Capture the cell that displays the provided text and extract its [x, y] central coordinate. 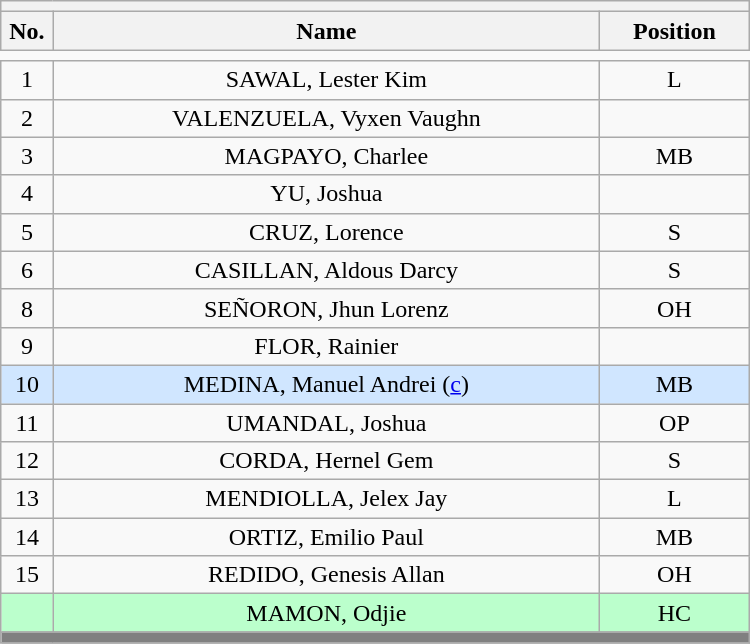
FLOR, Rainier [326, 346]
SEÑORON, Jhun Lorenz [326, 308]
6 [27, 270]
CRUZ, Lorence [326, 232]
MAMON, Odjie [326, 613]
12 [27, 461]
ORTIZ, Emilio Paul [326, 537]
8 [27, 308]
10 [27, 384]
4 [27, 194]
CASILLAN, Aldous Darcy [326, 270]
11 [27, 423]
HC [675, 613]
SAWAL, Lester Kim [326, 80]
REDIDO, Genesis Allan [326, 575]
UMANDAL, Joshua [326, 423]
Name [326, 31]
15 [27, 575]
OP [675, 423]
MENDIOLLA, Jelex Jay [326, 499]
13 [27, 499]
No. [27, 31]
9 [27, 346]
Position [675, 31]
14 [27, 537]
VALENZUELA, Vyxen Vaughn [326, 118]
CORDA, Hernel Gem [326, 461]
MAGPAYO, Charlee [326, 156]
5 [27, 232]
YU, Joshua [326, 194]
3 [27, 156]
2 [27, 118]
1 [27, 80]
MEDINA, Manuel Andrei (c) [326, 384]
